Find where the given text appears and provide that cell's center as [X, Y] coordinate. 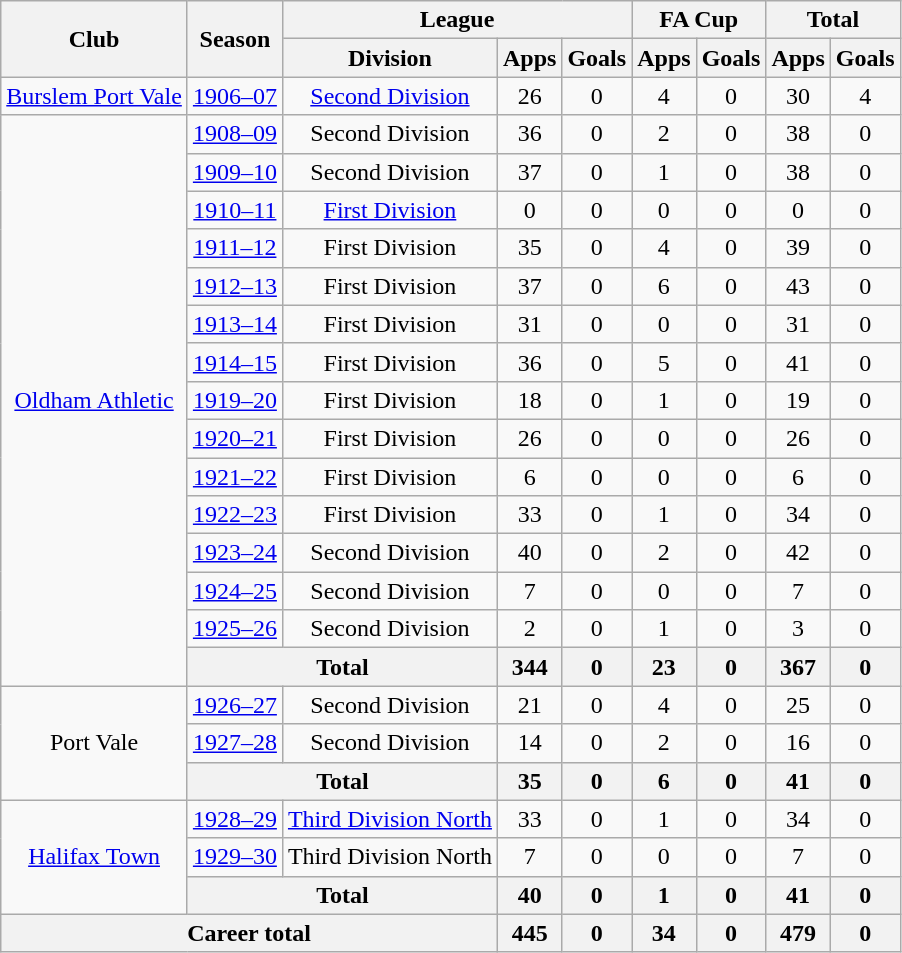
Oldham Athletic [94, 400]
25 [798, 705]
42 [798, 553]
Halifax Town [94, 857]
367 [798, 667]
1910–11 [234, 210]
5 [664, 362]
1914–15 [234, 362]
Club [94, 39]
43 [798, 286]
16 [798, 743]
1909–10 [234, 172]
23 [664, 667]
1911–12 [234, 248]
30 [798, 96]
1928–29 [234, 819]
14 [529, 743]
21 [529, 705]
19 [798, 400]
1929–30 [234, 857]
1922–23 [234, 515]
1913–14 [234, 324]
1912–13 [234, 286]
FA Cup [699, 20]
479 [798, 933]
18 [529, 400]
39 [798, 248]
3 [798, 629]
1919–20 [234, 400]
1926–27 [234, 705]
1908–09 [234, 134]
1921–22 [234, 477]
Burslem Port Vale [94, 96]
1924–25 [234, 591]
Season [234, 39]
445 [529, 933]
Port Vale [94, 743]
League [456, 20]
1925–26 [234, 629]
Division [390, 58]
1906–07 [234, 96]
Career total [250, 933]
1923–24 [234, 553]
1920–21 [234, 438]
1927–28 [234, 743]
344 [529, 667]
